Scan for the cell matching the given text and deliver its (x, y) coordinate at center. 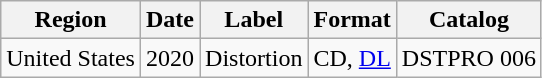
Distortion (254, 58)
2020 (170, 58)
CD, DL (352, 58)
Region (71, 20)
DSTPRO 006 (468, 58)
United States (71, 58)
Date (170, 20)
Format (352, 20)
Catalog (468, 20)
Label (254, 20)
